Pinpoint the cell where the given text exists, returning its [X, Y] midpoint coordinate. 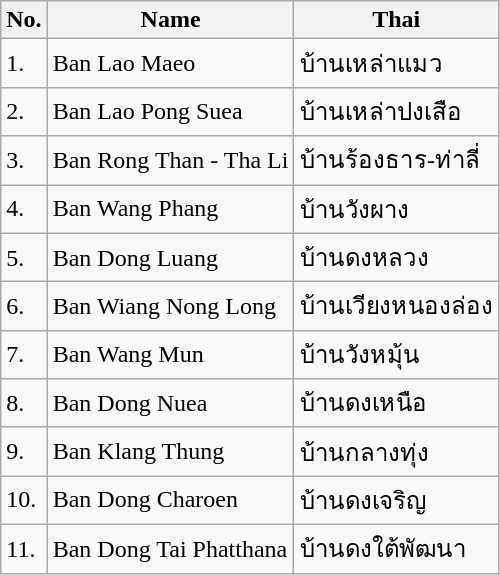
บ้านเวียงหนองล่อง [396, 306]
บ้านดงเจริญ [396, 500]
10. [24, 500]
บ้านเหล่าปงเสือ [396, 112]
1. [24, 64]
6. [24, 306]
Name [170, 20]
3. [24, 160]
5. [24, 258]
บ้านดงเหนือ [396, 404]
7. [24, 354]
บ้านดงใต้พัฒนา [396, 548]
11. [24, 548]
Thai [396, 20]
8. [24, 404]
Ban Lao Maeo [170, 64]
บ้านดงหลวง [396, 258]
บ้านร้องธาร-ท่าลี่ [396, 160]
Ban Dong Charoen [170, 500]
Ban Dong Luang [170, 258]
บ้านวังหมุ้น [396, 354]
บ้านวังผาง [396, 208]
Ban Lao Pong Suea [170, 112]
9. [24, 452]
No. [24, 20]
4. [24, 208]
Ban Wiang Nong Long [170, 306]
Ban Wang Mun [170, 354]
Ban Dong Tai Phatthana [170, 548]
Ban Wang Phang [170, 208]
บ้านเหล่าแมว [396, 64]
Ban Klang Thung [170, 452]
Ban Rong Than - Tha Li [170, 160]
Ban Dong Nuea [170, 404]
บ้านกลางทุ่ง [396, 452]
2. [24, 112]
